Detect which cell encompasses the target text, then output its (x, y) center coordinate. 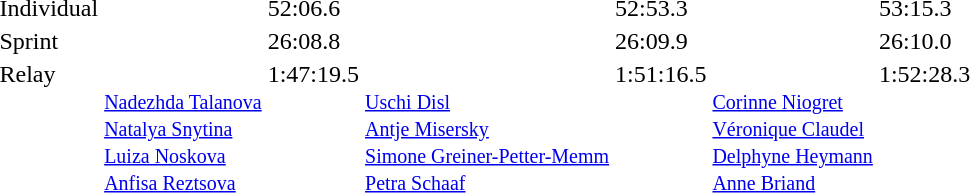
26:08.8 (313, 41)
26:09.9 (661, 41)
